Return (X, Y) of the center of cell containing provided text 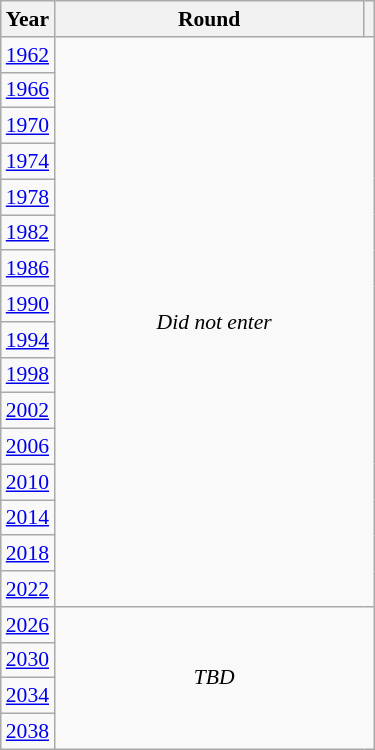
2026 (28, 625)
2014 (28, 518)
1990 (28, 304)
2002 (28, 411)
1982 (28, 233)
1994 (28, 340)
2010 (28, 482)
1962 (28, 55)
Round (209, 19)
2022 (28, 589)
1998 (28, 375)
1966 (28, 90)
TBD (214, 678)
1970 (28, 126)
1978 (28, 197)
2018 (28, 554)
2030 (28, 660)
1986 (28, 269)
Did not enter (214, 322)
1974 (28, 162)
2038 (28, 732)
2034 (28, 696)
2006 (28, 447)
Year (28, 19)
